Locate the cell with the specified text and output its (X, Y) center coordinate. 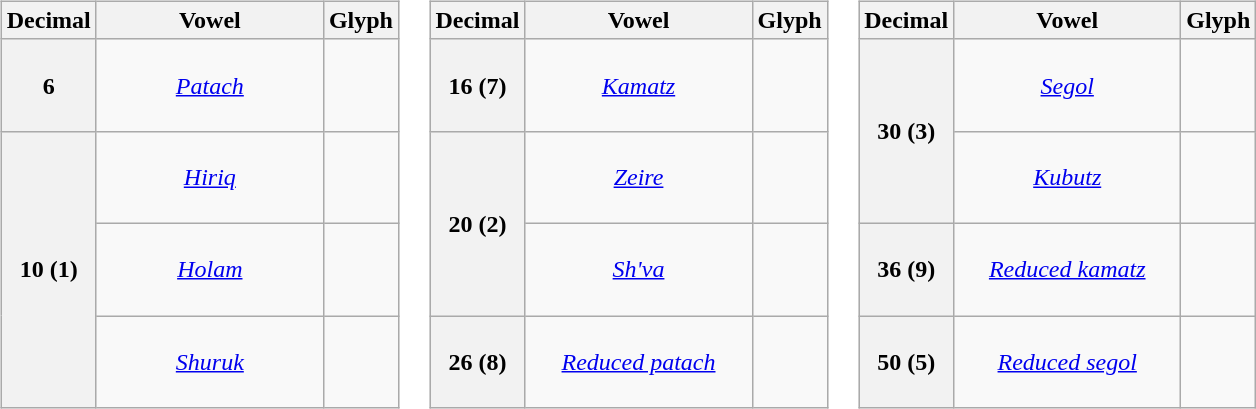
Kubutz (1068, 177)
20 (2) (478, 223)
30 (3) (906, 131)
50 (5) (906, 362)
Sh'va (638, 269)
36 (9) (906, 269)
Reduced segol (1068, 362)
16 (7) (478, 85)
Patach (210, 85)
Hiriq (210, 177)
Reduced patach (638, 362)
Segol (1068, 85)
10 (1) (48, 269)
26 (8) (478, 362)
Shuruk (210, 362)
6 (48, 85)
Reduced kamatz (1068, 269)
Holam (210, 269)
Kamatz (638, 85)
Zeire (638, 177)
